Extract the [X, Y] coordinate from the center of the cell holding the provided text.  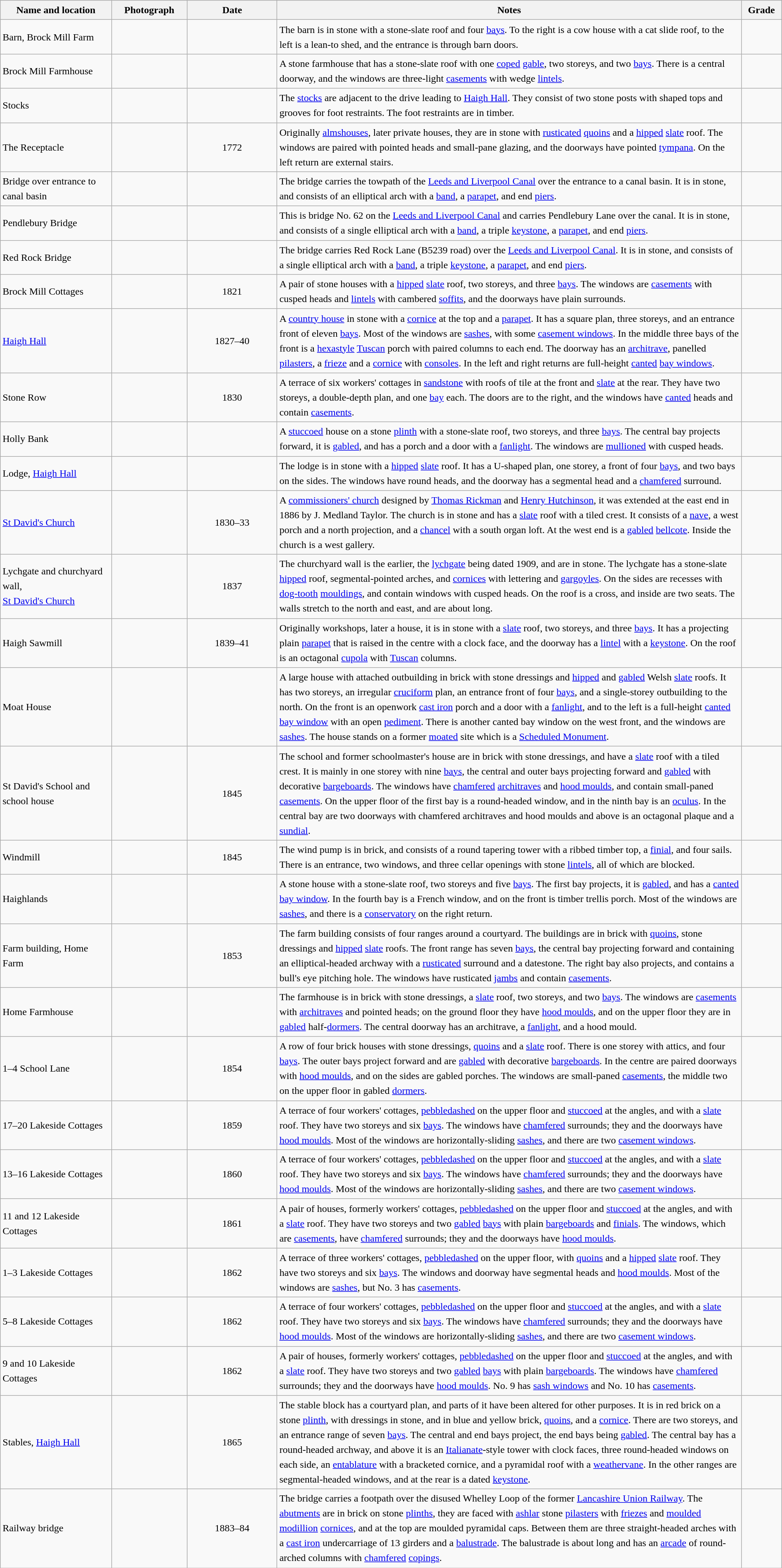
1821 [232, 291]
Home Farmhouse [56, 1012]
Red Rock Bridge [56, 257]
Stocks [56, 106]
Stables, Haigh Hall [56, 1443]
13–16 Lakeside Cottages [56, 1174]
1837 [232, 587]
1883–84 [232, 1528]
Barn, Brock Mill Farm [56, 37]
Date [232, 10]
1861 [232, 1223]
Name and location [56, 10]
1839–41 [232, 643]
Brock Mill Cottages [56, 291]
1830 [232, 397]
Railway bridge [56, 1528]
Stone Row [56, 397]
1853 [232, 956]
1859 [232, 1125]
1830–33 [232, 522]
1–4 School Lane [56, 1069]
Holly Bank [56, 439]
9 and 10 Lakeside Cottages [56, 1371]
1–3 Lakeside Cottages [56, 1273]
Bridge over entrance to canal basin [56, 189]
1827–40 [232, 341]
Grade [761, 10]
Windmill [56, 857]
Farm building, Home Farm [56, 956]
Haigh Sawmill [56, 643]
Notes [509, 10]
Haighlands [56, 899]
Brock Mill Farmhouse [56, 71]
Moat House [56, 707]
The Receptacle [56, 147]
Lodge, Haigh Hall [56, 474]
Pendlebury Bridge [56, 223]
Haigh Hall [56, 341]
1772 [232, 147]
17–20 Lakeside Cottages [56, 1125]
Lychgate and churchyard wall,St David's Church [56, 587]
1854 [232, 1069]
1860 [232, 1174]
St David's School and school house [56, 793]
5–8 Lakeside Cottages [56, 1321]
Photograph [149, 10]
11 and 12 Lakeside Cottages [56, 1223]
1865 [232, 1443]
St David's Church [56, 522]
